Determine the [X, Y] coordinate at the center of the cell enclosing the given text.  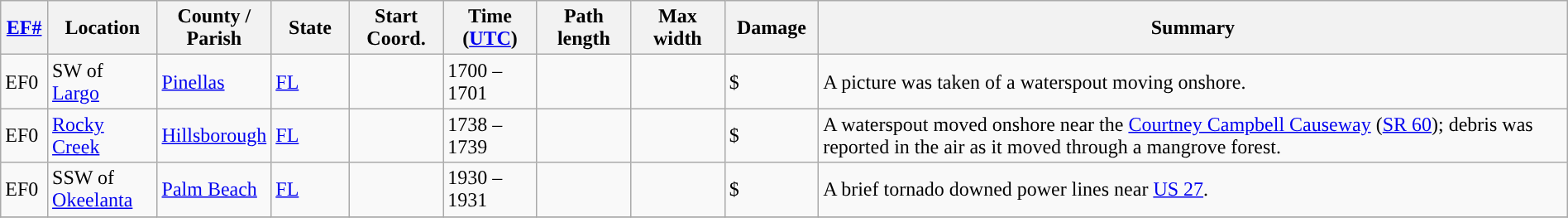
Max width [678, 28]
Location [103, 28]
Path length [584, 28]
1930 – 1931 [490, 189]
State [311, 28]
1738 – 1739 [490, 136]
EF# [25, 28]
Hillsborough [214, 136]
1700 – 1701 [490, 81]
Damage [772, 28]
A picture was taken of a waterspout moving onshore. [1193, 81]
A brief tornado downed power lines near US 27. [1193, 189]
SSW of Okeelanta [103, 189]
Pinellas [214, 81]
SW of Largo [103, 81]
Time (UTC) [490, 28]
County / Parish [214, 28]
Summary [1193, 28]
Start Coord. [395, 28]
Rocky Creek [103, 136]
A waterspout moved onshore near the Courtney Campbell Causeway (SR 60); debris was reported in the air as it moved through a mangrove forest. [1193, 136]
Palm Beach [214, 189]
